Capture the cell that displays the provided text and extract its (x, y) central coordinate. 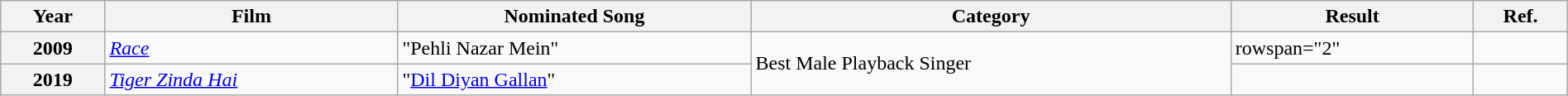
Category (991, 17)
"Dil Diyan Gallan" (574, 79)
2009 (53, 48)
Nominated Song (574, 17)
Best Male Playback Singer (991, 64)
Result (1352, 17)
Film (251, 17)
rowspan="2" (1352, 48)
2019 (53, 79)
"Pehli Nazar Mein" (574, 48)
Race (251, 48)
Tiger Zinda Hai (251, 79)
Ref. (1520, 17)
Year (53, 17)
